Provide the [X, Y] coordinate of the cell's center where the given text is located.  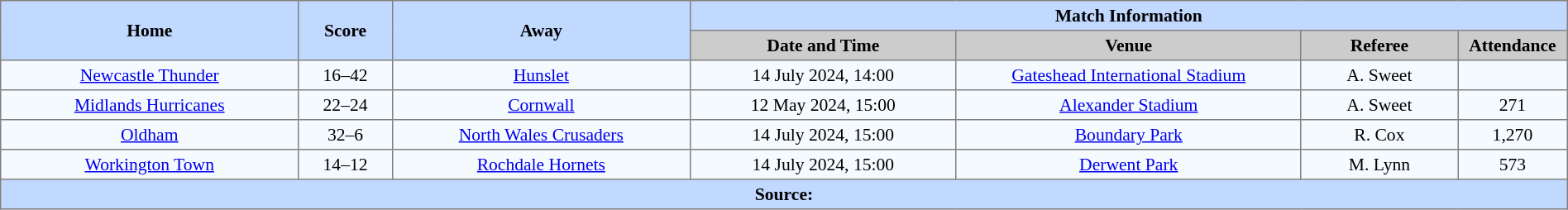
14–12 [346, 165]
Home [150, 31]
North Wales Crusaders [541, 135]
Attendance [1513, 45]
Venue [1128, 45]
Source: [784, 194]
Derwent Park [1128, 165]
Workington Town [150, 165]
14 July 2024, 14:00 [823, 75]
1,270 [1513, 135]
Score [346, 31]
Gateshead International Stadium [1128, 75]
22–24 [346, 105]
573 [1513, 165]
Rochdale Hornets [541, 165]
R. Cox [1379, 135]
271 [1513, 105]
Date and Time [823, 45]
Boundary Park [1128, 135]
Match Information [1128, 16]
Away [541, 31]
Midlands Hurricanes [150, 105]
Oldham [150, 135]
Hunslet [541, 75]
12 May 2024, 15:00 [823, 105]
Cornwall [541, 105]
Referee [1379, 45]
Newcastle Thunder [150, 75]
16–42 [346, 75]
M. Lynn [1379, 165]
Alexander Stadium [1128, 105]
32–6 [346, 135]
